Detect which cell encompasses the target text, then output its [x, y] center coordinate. 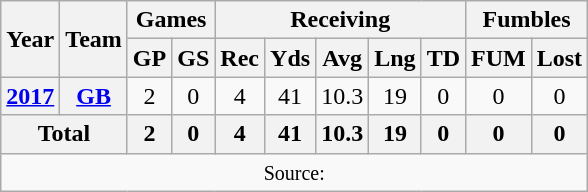
GS [194, 58]
Yds [290, 58]
Games [170, 20]
2017 [30, 96]
Avg [342, 58]
Lng [395, 58]
Year [30, 39]
Fumbles [527, 20]
Receiving [340, 20]
FUM [499, 58]
Source: [294, 172]
GB [94, 96]
Total [64, 134]
Rec [240, 58]
GP [149, 58]
Team [94, 39]
Lost [559, 58]
TD [443, 58]
